Output the (X, Y) coordinate of the center of the cell containing the given text.  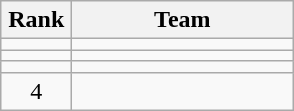
4 (36, 91)
Rank (36, 20)
Team (182, 20)
